Pinpoint the cell where the given text exists, returning its [X, Y] midpoint coordinate. 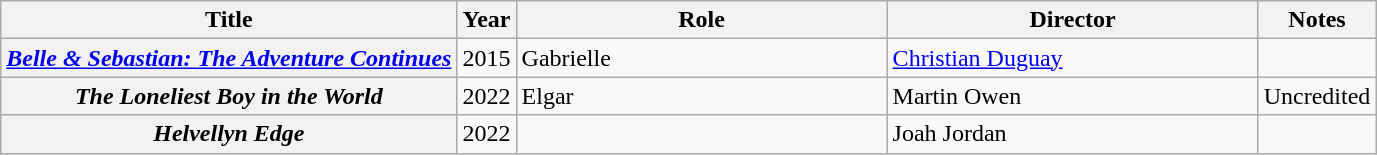
The Loneliest Boy in the World [229, 96]
Elgar [702, 96]
Helvellyn Edge [229, 134]
Uncredited [1317, 96]
Martin Owen [1072, 96]
Belle & Sebastian: The Adventure Continues [229, 58]
Year [486, 20]
Joah Jordan [1072, 134]
2015 [486, 58]
Title [229, 20]
Role [702, 20]
Christian Duguay [1072, 58]
Gabrielle [702, 58]
Notes [1317, 20]
Director [1072, 20]
